For the text-containing cell, return its midpoint in (X, Y) coordinate format. 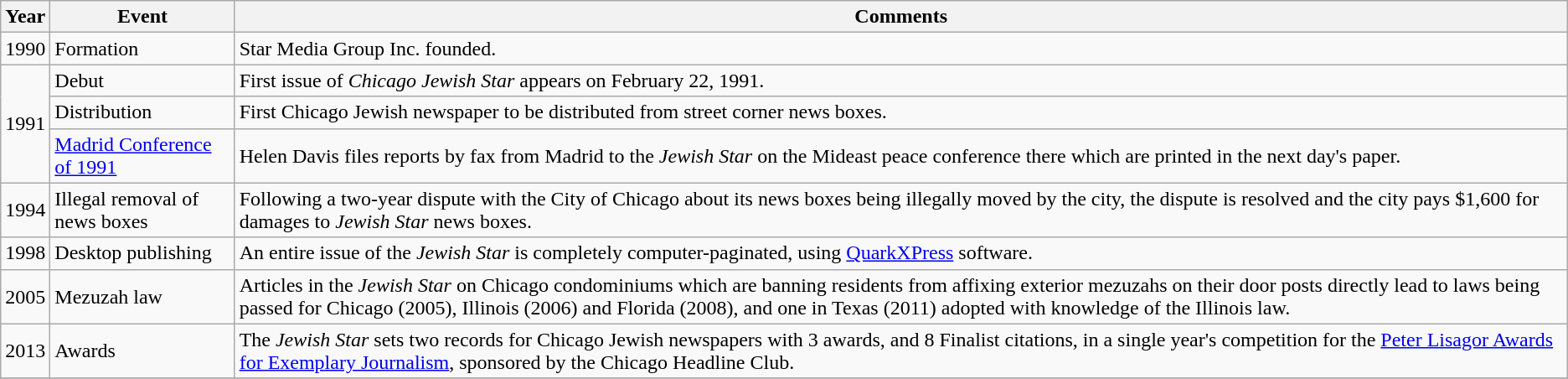
Debut (142, 80)
Formation (142, 49)
Desktop publishing (142, 253)
Mezuzah law (142, 297)
First Chicago Jewish newspaper to be distributed from street corner news boxes. (901, 112)
1990 (25, 49)
2005 (25, 297)
First issue of Chicago Jewish Star appears on February 22, 1991. (901, 80)
Year (25, 17)
An entire issue of the Jewish Star is completely computer-paginated, using QuarkXPress software. (901, 253)
Illegal removal of news boxes (142, 210)
Madrid Conference of 1991 (142, 156)
Helen Davis files reports by fax from Madrid to the Jewish Star on the Mideast peace conference there which are printed in the next day's paper. (901, 156)
1998 (25, 253)
Star Media Group Inc. founded. (901, 49)
1991 (25, 124)
2013 (25, 350)
1994 (25, 210)
Comments (901, 17)
Event (142, 17)
Distribution (142, 112)
Awards (142, 350)
